Extract the [X, Y] coordinate from the center of the cell holding the provided text.  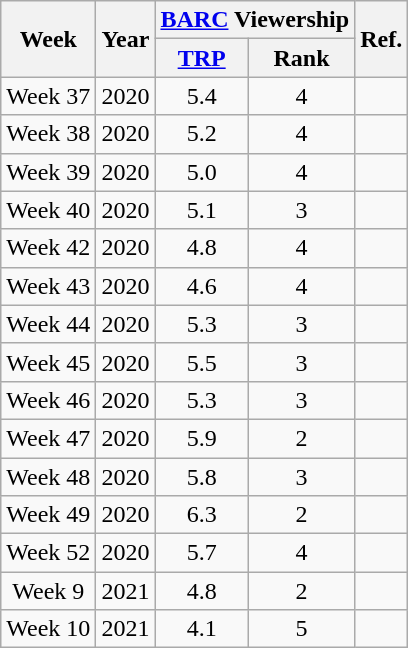
TRP [202, 58]
Week 49 [48, 515]
Week 9 [48, 591]
Week 39 [48, 172]
5 [301, 629]
Week 10 [48, 629]
5.4 [202, 96]
Rank [301, 58]
Week 43 [48, 286]
Week 47 [48, 438]
5.2 [202, 134]
Week 40 [48, 210]
5.7 [202, 553]
Week 46 [48, 400]
BARC Viewership [255, 20]
6.3 [202, 515]
5.8 [202, 477]
5.9 [202, 438]
5.0 [202, 172]
Week 52 [48, 553]
Week 37 [48, 96]
Week 45 [48, 362]
Year [126, 39]
Week 42 [48, 248]
4.1 [202, 629]
Week 48 [48, 477]
Week 38 [48, 134]
Ref. [382, 39]
4.6 [202, 286]
5.1 [202, 210]
Week [48, 39]
5.5 [202, 362]
Week 44 [48, 324]
